Provide the [x, y] coordinate of the cell's center where the given text is located.  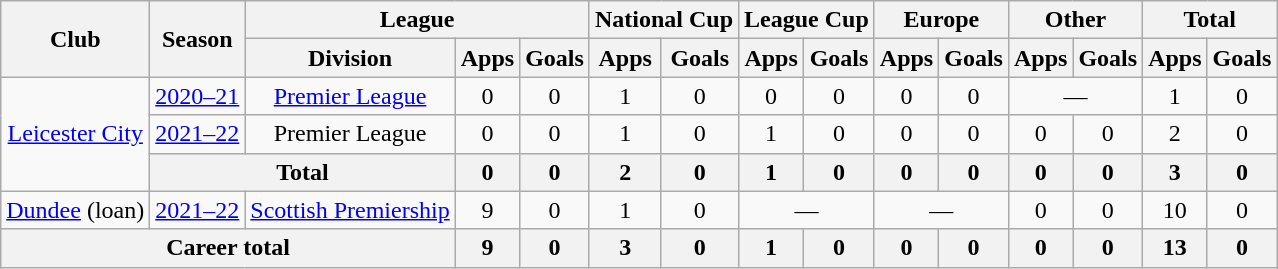
Scottish Premiership [350, 210]
League [418, 20]
Division [350, 58]
10 [1175, 210]
Dundee (loan) [76, 210]
National Cup [664, 20]
League Cup [807, 20]
Other [1075, 20]
Club [76, 39]
Leicester City [76, 134]
2020–21 [198, 96]
13 [1175, 248]
Career total [228, 248]
Season [198, 39]
Europe [941, 20]
